Capture the cell that displays the provided text and extract its [x, y] central coordinate. 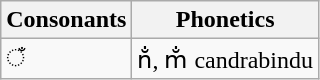
Consonants [66, 20]
n̐, m̐ candrabindu [226, 59]
Phonetics [226, 20]
ঁ [66, 59]
